For the text-containing cell, return its midpoint in (x, y) coordinate format. 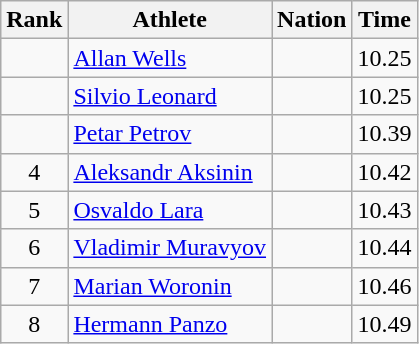
10.49 (384, 324)
Rank (34, 20)
Time (384, 20)
Nation (312, 20)
10.44 (384, 248)
Hermann Panzo (170, 324)
6 (34, 248)
10.43 (384, 210)
10.46 (384, 286)
10.42 (384, 172)
Vladimir Muravyov (170, 248)
10.39 (384, 134)
Osvaldo Lara (170, 210)
7 (34, 286)
Athlete (170, 20)
Silvio Leonard (170, 96)
4 (34, 172)
5 (34, 210)
Petar Petrov (170, 134)
Marian Woronin (170, 286)
Aleksandr Aksinin (170, 172)
8 (34, 324)
Allan Wells (170, 58)
